Search for the cell housing the specified text and yield its [x, y] center coordinate. 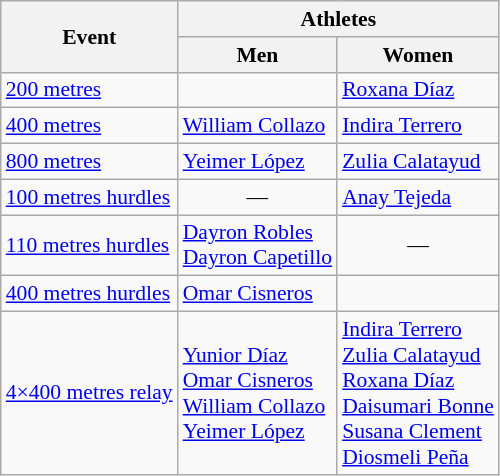
William Collazo [258, 126]
Yunior DíazOmar CisnerosWilliam CollazoYeimer López [258, 394]
Roxana Díaz [418, 90]
Dayron RoblesDayron Capetillo [258, 246]
400 metres [90, 126]
Anay Tejeda [418, 197]
Yeimer López [258, 162]
4×400 metres relay [90, 394]
100 metres hurdles [90, 197]
Omar Cisneros [258, 294]
110 metres hurdles [90, 246]
Athletes [338, 19]
Indira TerreroZulia CalatayudRoxana DíazDaisumari BonneSusana ClementDiosmeli Peña [418, 394]
Zulia Calatayud [418, 162]
Event [90, 36]
200 metres [90, 90]
Indira Terrero [418, 126]
Men [258, 55]
400 metres hurdles [90, 294]
800 metres [90, 162]
Women [418, 55]
